Determine the (X, Y) coordinate at the center of the cell enclosing the given text.  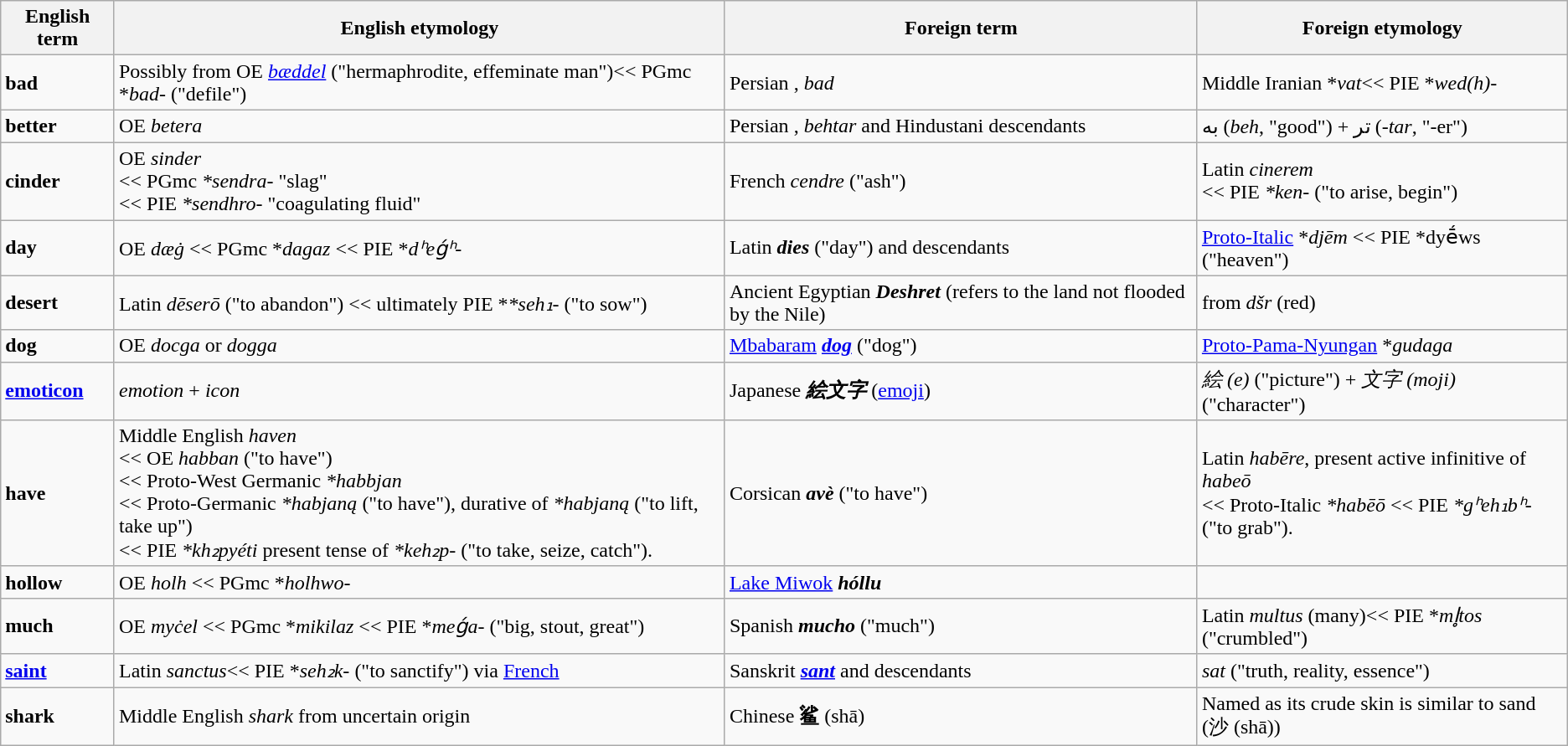
Chinese 鲨 (shā) (961, 716)
Middle Iranian *vat<< PIE *wed(h)- (1382, 82)
Latin cinerem<< PIE *ken- ("to arise, begin") (1382, 181)
Corsican avè ("to have") (961, 494)
Latin dēserō ("to abandon") << ultimately PIE **seh₁- ("to sow") (419, 303)
OE docga or dogga (419, 346)
Persian , bad (961, 82)
better (58, 126)
絵 (e) ("picture") + 文字 (moji) ("character") (1382, 391)
Latin multus (many)<< PIE *ml̥tos ("crumbled") (1382, 626)
Latin habēre, present active infinitive of habeō<< Proto-Italic *habēō << PIE *gʰeh₁bʰ- ("to grab"). (1382, 494)
Latin dies ("day") and descendants (961, 248)
Japanese 絵文字 (emoji) (961, 391)
English etymology (419, 28)
OE holh << PGmc *holhwo- (419, 582)
OE myċel << PGmc *mikilaz << PIE *meǵa- ("big, stout, great") (419, 626)
Proto-Pama-Nyungan *gudaga (1382, 346)
emotion + icon (419, 391)
Latin sanctus<< PIE *seh₂k- ("to sanctify") via French (419, 671)
Spanish mucho ("much") (961, 626)
much (58, 626)
Named as its crude skin is similar to sand (沙 (shā)) (1382, 716)
Foreign etymology (1382, 28)
from dšr (red) (1382, 303)
emoticon (58, 391)
Middle English shark from uncertain origin (419, 716)
English term (58, 28)
Possibly from OE bæddel ("hermaphrodite, effeminate man")<< PGmc *bad- ("defile") (419, 82)
shark (58, 716)
Lake Miwok hóllu (961, 582)
dog (58, 346)
sat ("truth, reality, essence") (1382, 671)
saint (58, 671)
bad (58, 82)
French cendre ("ash") (961, 181)
OE dæġ << PGmc *dagaz << PIE *dʰeǵʰ- (419, 248)
day (58, 248)
hollow (58, 582)
desert (58, 303)
Proto-Italic *djēm << PIE *dyḗws ("heaven") (1382, 248)
cinder (58, 181)
Foreign term (961, 28)
Ancient Egyptian Deshret (refers to the land not flooded by the Nile) (961, 303)
به (beh, "good") + تر (-tar, "-er") (1382, 126)
OE sinder<< PGmc *sendra- "slag"<< PIE *sendhro- "coagulating fluid" (419, 181)
Sanskrit sant and descendants (961, 671)
Mbabaram dog ("dog") (961, 346)
have (58, 494)
OE betera (419, 126)
Persian , behtar and Hindustani descendants (961, 126)
